Pinpoint the cell where the given text exists, returning its [X, Y] midpoint coordinate. 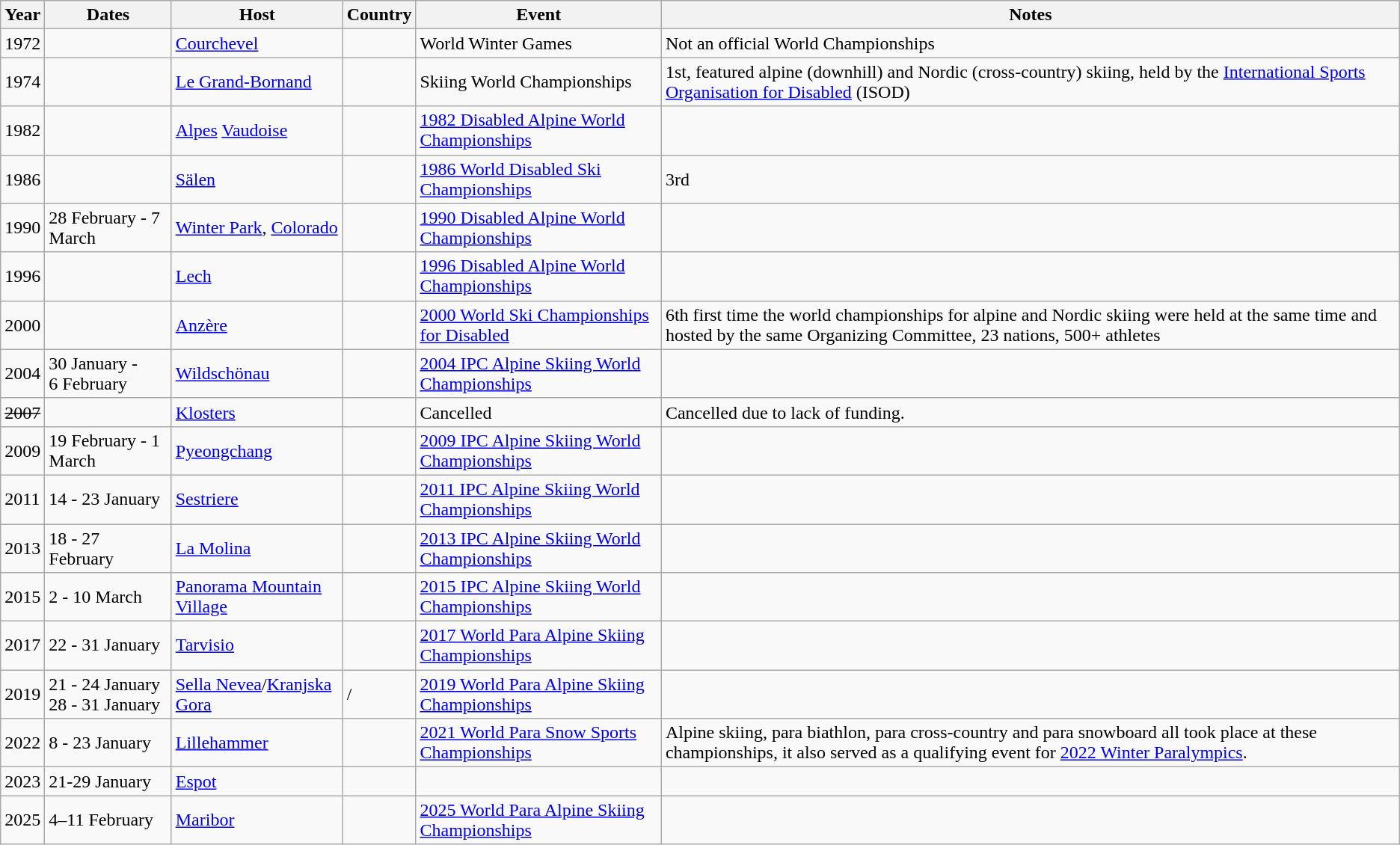
World Winter Games [538, 43]
2004 IPC Alpine Skiing World Championships [538, 374]
21-29 January [108, 781]
2011 [22, 500]
2017 [22, 646]
2004 [22, 374]
1996 [22, 277]
4–11 February [108, 820]
1990 Disabled Alpine World Championships [538, 227]
1982 Disabled Alpine World Championships [538, 130]
Le Grand-Bornand [257, 82]
Skiing World Championships [538, 82]
Country [379, 15]
2007 [22, 412]
19 February - 1 March [108, 450]
18 - 27 February [108, 547]
Maribor [257, 820]
2019 [22, 694]
Cancelled due to lack of funding. [1031, 412]
Alpes Vaudoise [257, 130]
2013 IPC Alpine Skiing World Championships [538, 547]
/ [379, 694]
2022 [22, 743]
2025 World Para Alpine Skiing Championships [538, 820]
2 - 10 March [108, 597]
Lillehammer [257, 743]
1st, featured alpine (downhill) and Nordic (cross-country) skiing, held by the International Sports Organisation for Disabled (ISOD) [1031, 82]
Tarvisio [257, 646]
30 January - 6 February [108, 374]
22 - 31 January [108, 646]
28 February - 7 March [108, 227]
21 - 24 January 28 - 31 January [108, 694]
2000 [22, 325]
8 - 23 January [108, 743]
2015 IPC Alpine Skiing World Championships [538, 597]
Dates [108, 15]
1986 [22, 179]
1990 [22, 227]
Sella Nevea/Kranjska Gora [257, 694]
Courchevel [257, 43]
1974 [22, 82]
2019 World Para Alpine Skiing Championships [538, 694]
2000 World Ski Championships for Disabled [538, 325]
Not an official World Championships [1031, 43]
2009 IPC Alpine Skiing World Championships [538, 450]
La Molina [257, 547]
2025 [22, 820]
1986 World Disabled Ski Championships [538, 179]
Host [257, 15]
2021 World Para Snow Sports Championships [538, 743]
1972 [22, 43]
Winter Park, Colorado [257, 227]
Notes [1031, 15]
Anzère [257, 325]
Cancelled [538, 412]
1982 [22, 130]
Klosters [257, 412]
Sestriere [257, 500]
Event [538, 15]
2011 IPC Alpine Skiing World Championships [538, 500]
2023 [22, 781]
Espot [257, 781]
1996 Disabled Alpine World Championships [538, 277]
Lech [257, 277]
2017 World Para Alpine Skiing Championships [538, 646]
Year [22, 15]
2009 [22, 450]
14 - 23 January [108, 500]
Wildschönau [257, 374]
Pyeongchang [257, 450]
Sälen [257, 179]
3rd [1031, 179]
Panorama Mountain Village [257, 597]
2015 [22, 597]
2013 [22, 547]
